Return the [X, Y] coordinate for the center point of the cell that contains the specified text.  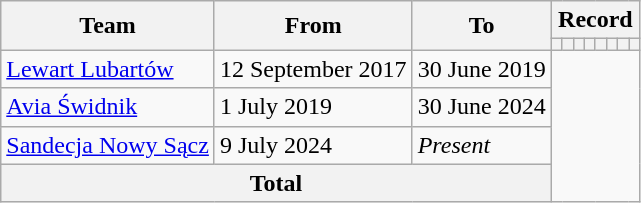
From [313, 26]
9 July 2024 [313, 145]
Record [595, 20]
Lewart Lubartów [108, 69]
Avia Świdnik [108, 107]
Present [482, 145]
1 July 2019 [313, 107]
12 September 2017 [313, 69]
Total [276, 183]
Sandecja Nowy Sącz [108, 145]
30 June 2024 [482, 107]
To [482, 26]
Team [108, 26]
30 June 2019 [482, 69]
